Scan for the cell matching the given text and deliver its (x, y) coordinate at center. 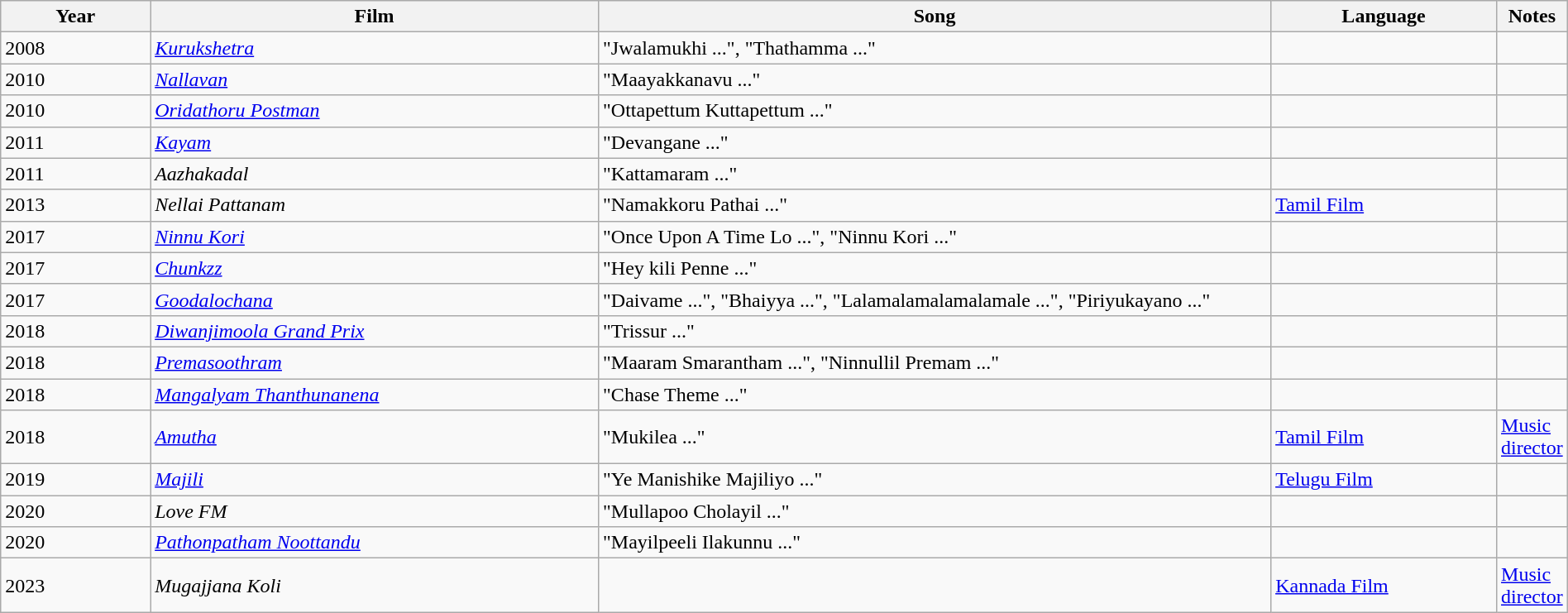
"Mayilpeeli Ilakunnu ..." (935, 543)
"Once Upon A Time Lo ...", "Ninnu Kori ..." (935, 237)
"Hey kili Penne ..." (935, 268)
Chunkzz (375, 268)
2013 (76, 205)
"Maayakkanavu ..." (935, 79)
"Chase Theme ..." (935, 395)
"Namakkoru Pathai ..." (935, 205)
Nallavan (375, 79)
Language (1384, 17)
Notes (1532, 17)
Amutha (375, 437)
Year (76, 17)
Ninnu Kori (375, 237)
"Kattamaram ..." (935, 174)
2023 (76, 586)
Mangalyam Thanthunanena (375, 395)
Mugajjana Koli (375, 586)
Majili (375, 480)
"Trissur ..." (935, 331)
"Ottapettum Kuttapettum ..." (935, 111)
"Maaram Smarantham ...", "Ninnullil Premam ..." (935, 362)
"Ye Manishike Majiliyo ..." (935, 480)
Premasoothram (375, 362)
"Devangane ..." (935, 142)
Goodalochana (375, 299)
"Jwalamukhi ...", "Thathamma ..." (935, 48)
"Mukilea ..." (935, 437)
Aazhakadal (375, 174)
"Daivame ...", "Bhaiyya ...", "Lalamalamalamalamale ...", "Piriyukayano ..." (935, 299)
Kannada Film (1384, 586)
2008 (76, 48)
Telugu Film (1384, 480)
Song (935, 17)
Kurukshetra (375, 48)
"Mullapoo Cholayil ..." (935, 511)
Diwanjimoola Grand Prix (375, 331)
Kayam (375, 142)
2019 (76, 480)
Oridathoru Postman (375, 111)
Pathonpatham Noottandu (375, 543)
Love FM (375, 511)
Film (375, 17)
Nellai Pattanam (375, 205)
